Find where the given text appears and provide that cell's center as [x, y] coordinate. 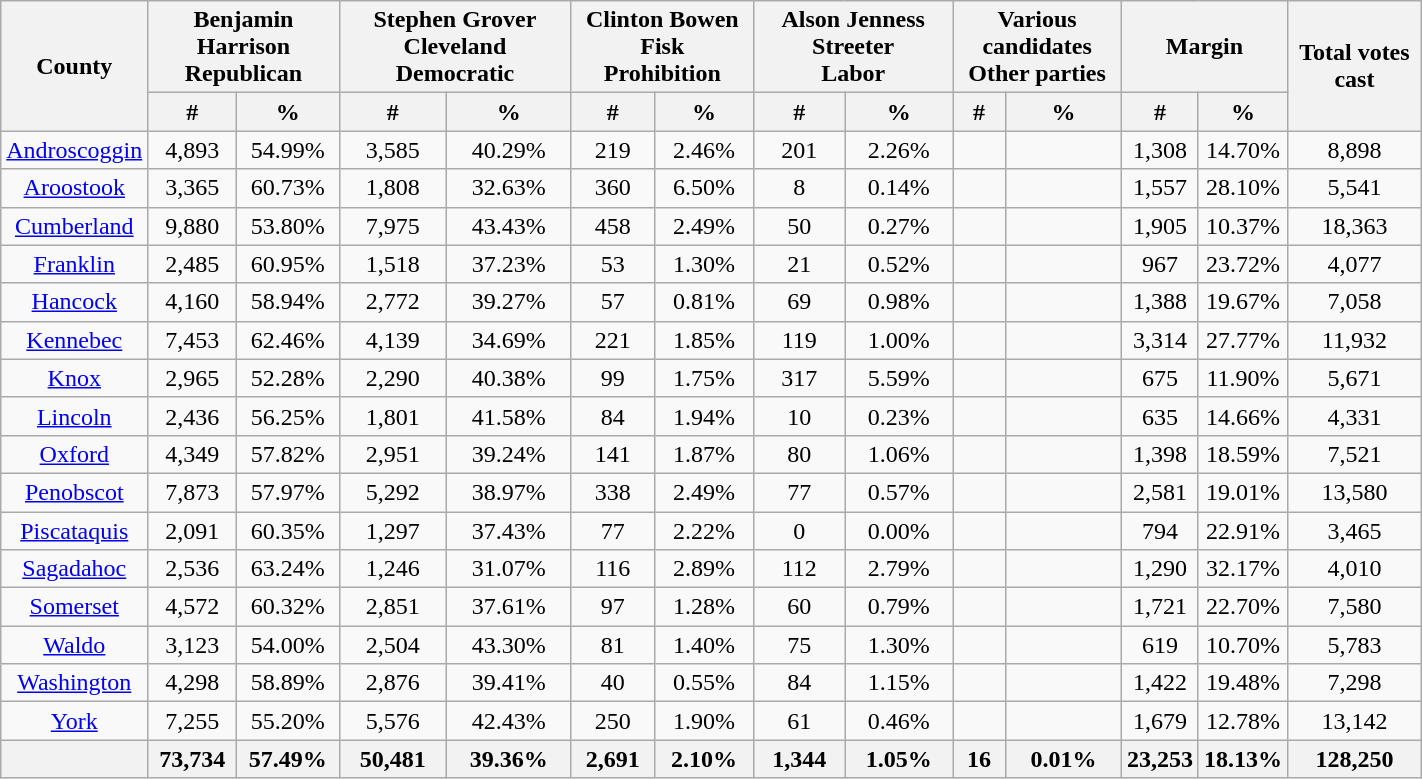
2.46% [704, 150]
11.90% [1242, 378]
Margin [1204, 47]
56.25% [288, 416]
1.94% [704, 416]
0.46% [899, 721]
1.00% [899, 340]
53 [613, 264]
Hancock [74, 302]
5,671 [1355, 378]
54.00% [288, 645]
Franklin [74, 264]
14.66% [1242, 416]
18.13% [1242, 759]
4,077 [1355, 264]
37.61% [509, 607]
219 [613, 150]
Clinton Bowen FiskProhibition [662, 47]
62.46% [288, 340]
3,465 [1355, 531]
4,010 [1355, 569]
2.79% [899, 569]
1,297 [393, 531]
42.43% [509, 721]
39.36% [509, 759]
39.24% [509, 454]
40 [613, 683]
1,557 [1160, 188]
221 [613, 340]
1,801 [393, 416]
50 [800, 226]
69 [800, 302]
32.17% [1242, 569]
4,331 [1355, 416]
4,139 [393, 340]
Knox [74, 378]
8,898 [1355, 150]
7,453 [192, 340]
1.75% [704, 378]
52.28% [288, 378]
Stephen Grover ClevelandDemocratic [455, 47]
28.10% [1242, 188]
4,160 [192, 302]
0.52% [899, 264]
57.49% [288, 759]
Various candidatesOther parties [1038, 47]
1,721 [1160, 607]
23,253 [1160, 759]
2,876 [393, 683]
99 [613, 378]
40.38% [509, 378]
Aroostook [74, 188]
0.01% [1063, 759]
40.29% [509, 150]
4,349 [192, 454]
1.85% [704, 340]
0 [800, 531]
3,314 [1160, 340]
27.77% [1242, 340]
Androscoggin [74, 150]
Kennebec [74, 340]
19.01% [1242, 492]
2,581 [1160, 492]
53.80% [288, 226]
675 [1160, 378]
Penobscot [74, 492]
34.69% [509, 340]
0.79% [899, 607]
0.27% [899, 226]
9,880 [192, 226]
128,250 [1355, 759]
1,905 [1160, 226]
1,246 [393, 569]
2.26% [899, 150]
Oxford [74, 454]
14.70% [1242, 150]
2,951 [393, 454]
116 [613, 569]
1.40% [704, 645]
10 [800, 416]
63.24% [288, 569]
5,576 [393, 721]
1,679 [1160, 721]
0.81% [704, 302]
1.87% [704, 454]
2,772 [393, 302]
39.41% [509, 683]
2,691 [613, 759]
32.63% [509, 188]
201 [800, 150]
7,580 [1355, 607]
57.97% [288, 492]
13,580 [1355, 492]
112 [800, 569]
16 [980, 759]
Benjamin HarrisonRepublican [244, 47]
2,436 [192, 416]
7,873 [192, 492]
2,290 [393, 378]
2,851 [393, 607]
Sagadahoc [74, 569]
1,422 [1160, 683]
5,541 [1355, 188]
Washington [74, 683]
1.05% [899, 759]
37.43% [509, 531]
2.22% [704, 531]
18.59% [1242, 454]
Somerset [74, 607]
60.73% [288, 188]
73,734 [192, 759]
18,363 [1355, 226]
Cumberland [74, 226]
60.35% [288, 531]
37.23% [509, 264]
2,091 [192, 531]
County [74, 66]
4,572 [192, 607]
31.07% [509, 569]
Piscataquis [74, 531]
21 [800, 264]
5.59% [899, 378]
York [74, 721]
3,365 [192, 188]
317 [800, 378]
Lincoln [74, 416]
4,893 [192, 150]
1,808 [393, 188]
1,518 [393, 264]
60.32% [288, 607]
41.58% [509, 416]
11,932 [1355, 340]
60.95% [288, 264]
Total votes cast [1355, 66]
57 [613, 302]
338 [613, 492]
2,504 [393, 645]
967 [1160, 264]
0.57% [899, 492]
6.50% [704, 188]
2.89% [704, 569]
19.48% [1242, 683]
8 [800, 188]
19.67% [1242, 302]
54.99% [288, 150]
80 [800, 454]
75 [800, 645]
5,292 [393, 492]
3,585 [393, 150]
0.00% [899, 531]
1,308 [1160, 150]
1.15% [899, 683]
43.43% [509, 226]
1,388 [1160, 302]
1.06% [899, 454]
22.91% [1242, 531]
0.14% [899, 188]
97 [613, 607]
794 [1160, 531]
61 [800, 721]
635 [1160, 416]
7,298 [1355, 683]
58.89% [288, 683]
81 [613, 645]
1.28% [704, 607]
619 [1160, 645]
10.70% [1242, 645]
1,344 [800, 759]
360 [613, 188]
1.90% [704, 721]
0.23% [899, 416]
22.70% [1242, 607]
10.37% [1242, 226]
2,485 [192, 264]
0.98% [899, 302]
0.55% [704, 683]
2.10% [704, 759]
3,123 [192, 645]
458 [613, 226]
7,058 [1355, 302]
5,783 [1355, 645]
60 [800, 607]
50,481 [393, 759]
1,290 [1160, 569]
38.97% [509, 492]
119 [800, 340]
39.27% [509, 302]
58.94% [288, 302]
7,975 [393, 226]
23.72% [1242, 264]
57.82% [288, 454]
2,965 [192, 378]
4,298 [192, 683]
141 [613, 454]
2,536 [192, 569]
250 [613, 721]
7,255 [192, 721]
55.20% [288, 721]
Alson Jenness StreeterLabor [854, 47]
12.78% [1242, 721]
Waldo [74, 645]
1,398 [1160, 454]
7,521 [1355, 454]
43.30% [509, 645]
13,142 [1355, 721]
